Return (X, Y) of the center of cell containing provided text 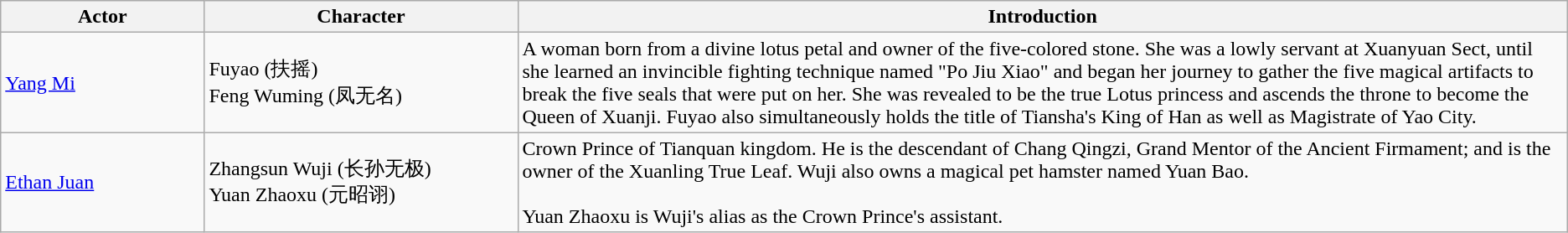
Actor (102, 17)
Fuyao (扶摇)Feng Wuming (凤无名) (361, 82)
Zhangsun Wuji (长孙无极) Yuan Zhaoxu (元昭诩) (361, 183)
Introduction (1042, 17)
Character (361, 17)
Yang Mi (102, 82)
Ethan Juan (102, 183)
